Search for the cell housing the specified text and yield its (x, y) center coordinate. 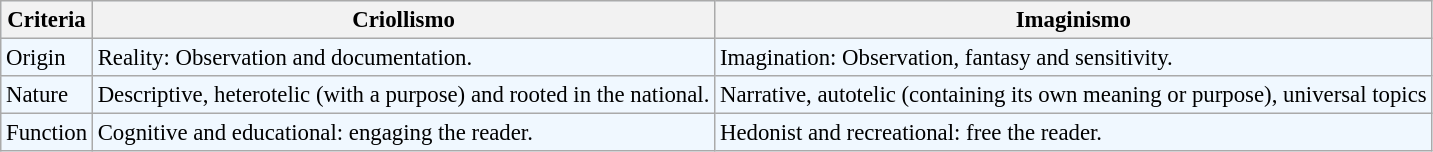
Criollismo (403, 20)
Imagination: Observation, fantasy and sensitivity. (1074, 58)
Descriptive, heterotelic (with a purpose) and rooted in the national. (403, 95)
Reality: Observation and documentation. (403, 58)
Narrative, autotelic (containing its own meaning or purpose), universal topics (1074, 95)
Hedonist and recreational: free the reader. (1074, 133)
Nature (47, 95)
Origin (47, 58)
Cognitive and educational: engaging the reader. (403, 133)
Criteria (47, 20)
Function (47, 133)
Imaginismo (1074, 20)
